Return the [x, y] coordinate for the center point of the cell that contains the specified text.  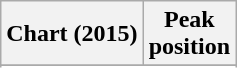
Chart (2015) [72, 34]
Peak position [189, 34]
